Capture the cell that displays the provided text and extract its (x, y) central coordinate. 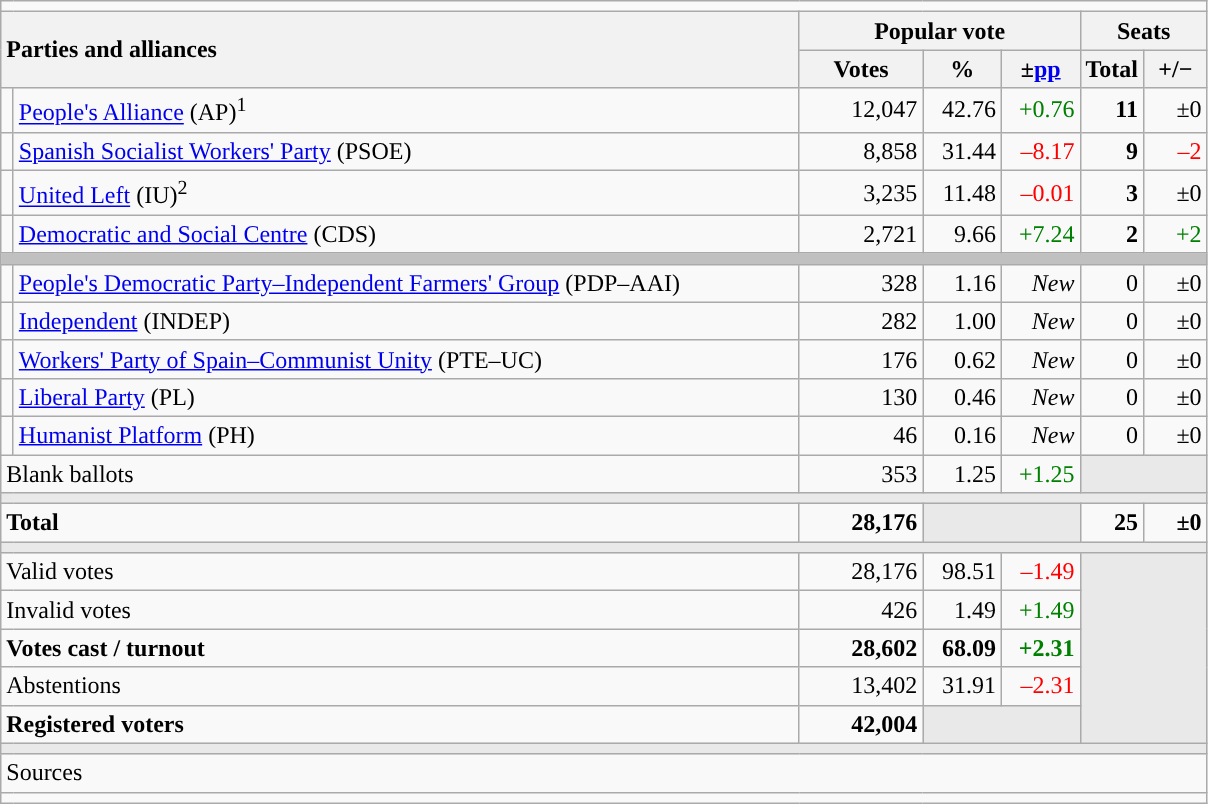
31.91 (962, 686)
Humanist Platform (PH) (406, 435)
3,235 (861, 194)
1.25 (962, 474)
1.00 (962, 321)
3 (1112, 194)
130 (861, 397)
Spanish Socialist Workers' Party (PSOE) (406, 151)
46 (861, 435)
11.48 (962, 194)
0.62 (962, 359)
+2 (1176, 234)
11 (1112, 110)
282 (861, 321)
–0.01 (1040, 194)
Votes (861, 69)
+1.25 (1040, 474)
United Left (IU)2 (406, 194)
353 (861, 474)
25 (1112, 523)
42,004 (861, 724)
9.66 (962, 234)
Valid votes (400, 572)
+7.24 (1040, 234)
Liberal Party (PL) (406, 397)
% (962, 69)
–2.31 (1040, 686)
+2.31 (1040, 648)
±pp (1040, 69)
People's Democratic Party–Independent Farmers' Group (PDP–AAI) (406, 283)
Popular vote (940, 31)
–1.49 (1040, 572)
Abstentions (400, 686)
176 (861, 359)
Workers' Party of Spain–Communist Unity (PTE–UC) (406, 359)
Registered voters (400, 724)
1.49 (962, 610)
426 (861, 610)
Blank ballots (400, 474)
8,858 (861, 151)
–8.17 (1040, 151)
9 (1112, 151)
Democratic and Social Centre (CDS) (406, 234)
Parties and alliances (400, 50)
People's Alliance (AP)1 (406, 110)
328 (861, 283)
13,402 (861, 686)
1.16 (962, 283)
+/− (1176, 69)
0.16 (962, 435)
Votes cast / turnout (400, 648)
–2 (1176, 151)
Seats (1144, 31)
0.46 (962, 397)
Invalid votes (400, 610)
2 (1112, 234)
28,602 (861, 648)
2,721 (861, 234)
31.44 (962, 151)
Sources (604, 773)
98.51 (962, 572)
Independent (INDEP) (406, 321)
12,047 (861, 110)
42.76 (962, 110)
+1.49 (1040, 610)
68.09 (962, 648)
+0.76 (1040, 110)
